From the cell containing the given text, extract its center point as [x, y] coordinate. 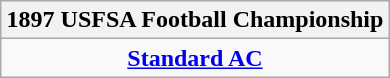
1897 USFSA Football Championship [195, 20]
Standard AC [195, 58]
